Locate the cell with the specified text and output its [X, Y] center coordinate. 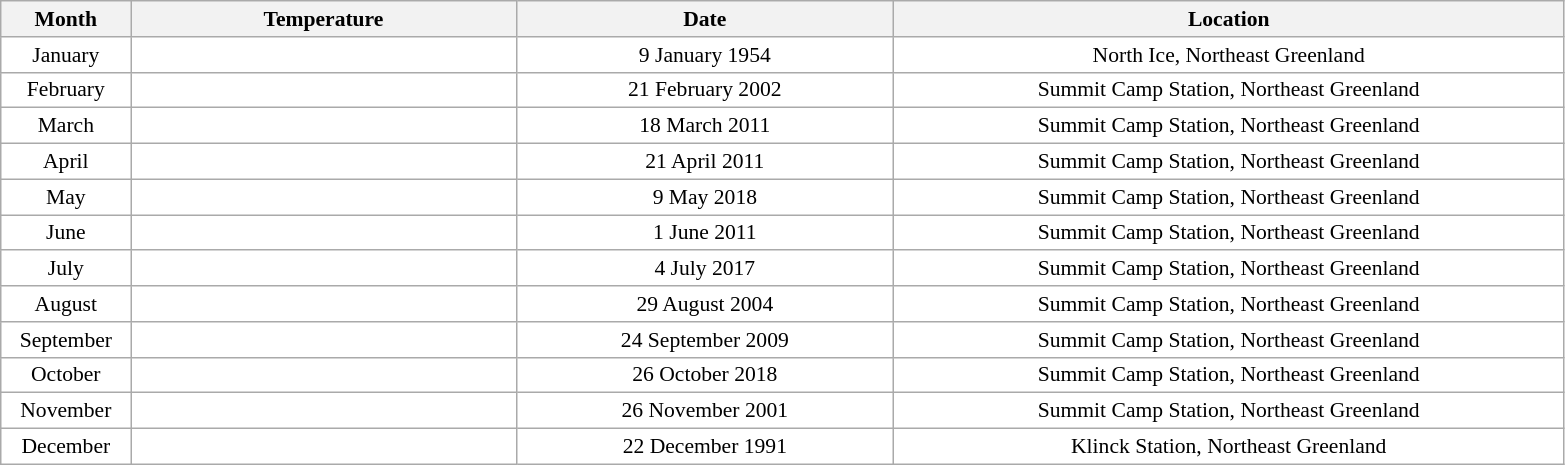
November [66, 411]
29 August 2004 [705, 304]
October [66, 375]
December [66, 447]
1 June 2011 [705, 233]
9 May 2018 [705, 197]
North Ice, Northeast Greenland [1229, 55]
May [66, 197]
9 January 1954 [705, 55]
21 February 2002 [705, 90]
January [66, 55]
Location [1229, 19]
26 October 2018 [705, 375]
21 April 2011 [705, 162]
August [66, 304]
February [66, 90]
22 December 1991 [705, 447]
Date [705, 19]
4 July 2017 [705, 269]
July [66, 269]
26 November 2001 [705, 411]
September [66, 340]
March [66, 126]
18 March 2011 [705, 126]
24 September 2009 [705, 340]
April [66, 162]
Month [66, 19]
Temperature [324, 19]
June [66, 233]
Klinck Station, Northeast Greenland [1229, 447]
